Identify which cell holds the provided text, then report its [X, Y] central coordinate. 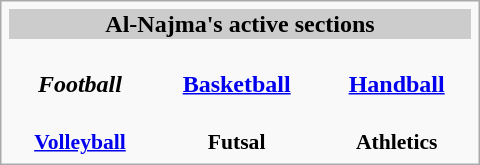
Athletics [397, 129]
Handball [397, 70]
Futsal [237, 129]
Basketball [237, 70]
Al-Najma's active sections [240, 24]
Football [80, 70]
Volleyball [80, 129]
